From the cell containing the given text, extract its center point as (x, y) coordinate. 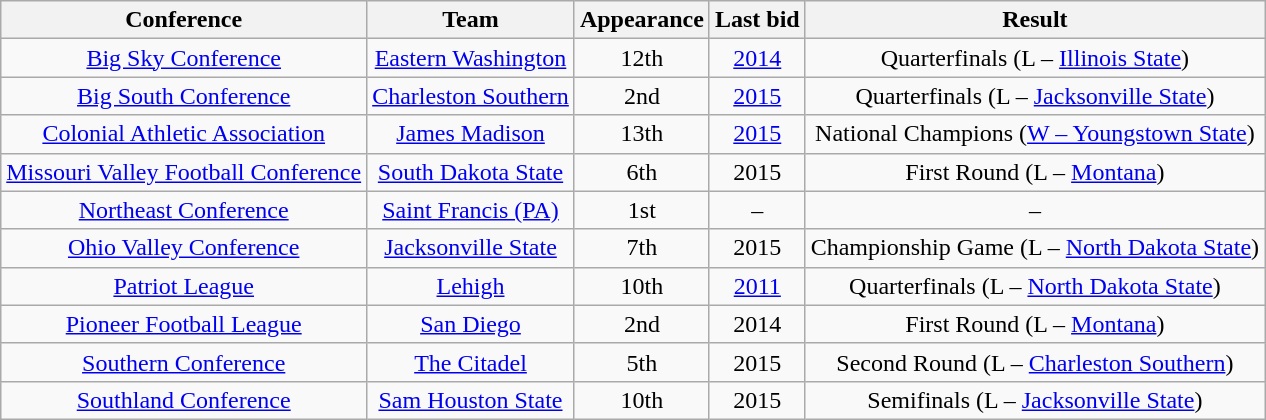
Southland Conference (184, 400)
Quarterfinals (L – Jacksonville State) (1034, 96)
Missouri Valley Football Conference (184, 172)
5th (642, 362)
Appearance (642, 20)
7th (642, 248)
13th (642, 134)
Southern Conference (184, 362)
Big Sky Conference (184, 58)
National Champions (W – Youngstown State) (1034, 134)
Semifinals (L – Jacksonville State) (1034, 400)
Championship Game (L – North Dakota State) (1034, 248)
Charleston Southern (471, 96)
South Dakota State (471, 172)
Result (1034, 20)
Northeast Conference (184, 210)
Sam Houston State (471, 400)
Lehigh (471, 286)
12th (642, 58)
Jacksonville State (471, 248)
The Citadel (471, 362)
Second Round (L – Charleston Southern) (1034, 362)
San Diego (471, 324)
6th (642, 172)
Eastern Washington (471, 58)
Big South Conference (184, 96)
Team (471, 20)
Patriot League (184, 286)
1st (642, 210)
Ohio Valley Conference (184, 248)
2011 (757, 286)
Pioneer Football League (184, 324)
Quarterfinals (L – North Dakota State) (1034, 286)
Colonial Athletic Association (184, 134)
Saint Francis (PA) (471, 210)
Conference (184, 20)
James Madison (471, 134)
Last bid (757, 20)
Quarterfinals (L – Illinois State) (1034, 58)
